Capture the cell that displays the provided text and extract its [x, y] central coordinate. 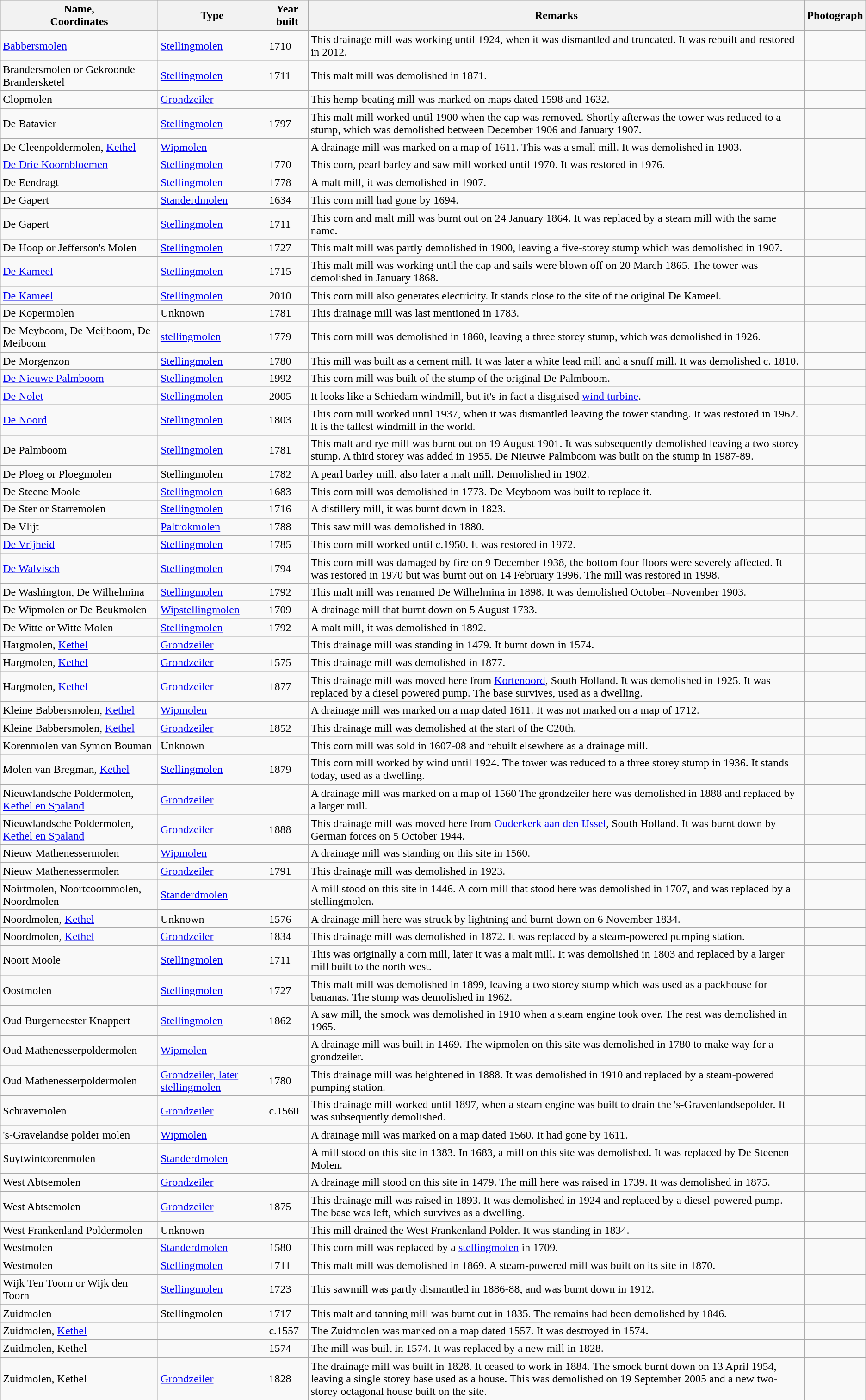
1716 [287, 509]
1782 [287, 474]
This corn mill was built of the stump of the original De Palmboom. [556, 379]
This malt mill was demolished in 1869. A steam-powered mill was built on its site in 1870. [556, 1265]
Year built [287, 16]
This drainage mill was standing in 1479. It burnt down in 1574. [556, 645]
De Cleenpoldermolen, Kethel [80, 147]
De Kopermolen [80, 313]
This saw mill was demolished in 1880. [556, 527]
This corn mill had gone by 1694. [556, 200]
A drainage mill stood on this site in 1479. The mill here was raised in 1739. It was demolished in 1875. [556, 1182]
Suytwintcorenmolen [80, 1159]
This drainage mill was last mentioned in 1783. [556, 313]
Noort Moole [80, 960]
1797 [287, 123]
De Batavier [80, 123]
1709 [287, 610]
1992 [287, 379]
Photograph [835, 16]
A pearl barley mill, also later a malt mill. Demolished in 1902. [556, 474]
De Vrijheid [80, 544]
2010 [287, 296]
It looks like a Schiedam windmill, but it's in fact a disguised wind turbine. [556, 396]
Noirtmolen, Noortcoornmolen, Noordmolen [80, 895]
A drainage mill that burnt down on 5 August 1733. [556, 610]
De Nolet [80, 396]
1785 [287, 544]
De Steene Moole [80, 492]
This corn mill worked by wind until 1924. The tower was reduced to a three storey stump in 1936. It stands today, used as a dwelling. [556, 769]
This corn mill was sold in 1607-08 and rebuilt elsewhere as a drainage mill. [556, 746]
A drainage mill was marked on a map of 1560 The grondzeiler here was demolished in 1888 and replaced by a larger mill. [556, 800]
1576 [287, 919]
1717 [287, 1313]
2005 [287, 396]
This malt mill was demolished in 1871. [556, 76]
This malt mill was partly demolished in 1900, leaving a five-storey stump which was demolished in 1907. [556, 248]
De Nieuwe Palmboom [80, 379]
1683 [287, 492]
This malt mill was demolished in 1899, leaving a two storey stump which was used as a packhouse for bananas. The stump was demolished in 1962. [556, 990]
1710 [287, 45]
Zuidmolen [80, 1313]
De Eendragt [80, 182]
Paltrokmolen [212, 527]
The mill was built in 1574. It was replaced by a new mill in 1828. [556, 1348]
1575 [287, 663]
1852 [287, 728]
Brandersmolen or Gekroonde Brandersketel [80, 76]
1803 [287, 420]
1723 [287, 1289]
De Noord [80, 420]
A saw mill, the smock was demolished in 1910 when a steam engine took over. The rest was demolished in 1965. [556, 1021]
Type [212, 16]
A drainage mill here was struck by lightning and burnt down on 6 November 1834. [556, 919]
This malt mill was working until the cap and sails were blown off on 20 March 1865. The tower was demolished in January 1868. [556, 271]
De Morgenzon [80, 361]
De Meyboom, De Meijboom, De Meiboom [80, 337]
A drainage mill was marked on a map dated 1560. It had gone by 1611. [556, 1135]
This corn mill worked until c.1950. It was restored in 1972. [556, 544]
1574 [287, 1348]
Babbersmolen [80, 45]
This drainage mill worked until 1897, when a steam engine was built to drain the 's-Gravenlandsepolder. It was subsequently demolished. [556, 1111]
1834 [287, 936]
This corn mill was demolished in 1860, leaving a three storey stump, which was demolished in 1926. [556, 337]
De Wipmolen or De Beukmolen [80, 610]
De Drie Koornbloemen [80, 165]
Name,Coordinates [80, 16]
This malt mill was renamed De Wilhelmina in 1898. It was demolished October–November 1903. [556, 592]
De Hoop or Jefferson's Molen [80, 248]
1778 [287, 182]
A distillery mill, it was burnt down in 1823. [556, 509]
De Walvisch [80, 568]
This mill drained the West Frankenland Polder. It was standing in 1834. [556, 1230]
This drainage mill was demolished in 1877. [556, 663]
A malt mill, it was demolished in 1907. [556, 182]
1888 [287, 829]
's-Gravelandse polder molen [80, 1135]
This drainage mill was moved here from Ouderkerk aan den IJssel, South Holland. It was burnt down by German forces on 5 October 1944. [556, 829]
This was originally a corn mill, later it was a malt mill. It was demolished in 1803 and replaced by a larger mill built to the north west. [556, 960]
1862 [287, 1021]
West Frankenland Poldermolen [80, 1230]
Korenmolen van Symon Bouman [80, 746]
Wipstellingmolen [212, 610]
1580 [287, 1248]
A drainage mill was marked on a map of 1611. This was a small mill. It was demolished in 1903. [556, 147]
Clopmolen [80, 100]
De Vlijt [80, 527]
1634 [287, 200]
Oud Burgemeester Knappert [80, 1021]
c.1560 [287, 1111]
Remarks [556, 16]
This corn mill was replaced by a stellingmolen in 1709. [556, 1248]
Wijk Ten Toorn or Wijk den Toorn [80, 1289]
This corn, pearl barley and saw mill worked until 1970. It was restored in 1976. [556, 165]
The Zuidmolen was marked on a map dated 1557. It was destroyed in 1574. [556, 1331]
De Ster or Starremolen [80, 509]
1877 [287, 687]
Grondzeiler, later stellingmolen [212, 1081]
1879 [287, 769]
1794 [287, 568]
This drainage mill was demolished at the start of the C20th. [556, 728]
A drainage mill was standing on this site in 1560. [556, 853]
A drainage mill was built in 1469. The wipmolen on this site was demolished in 1780 to make way for a grondzeiler. [556, 1051]
This drainage mill was demolished in 1872. It was replaced by a steam-powered pumping station. [556, 936]
This corn and malt mill was burnt out on 24 January 1864. It was replaced by a steam mill with the same name. [556, 224]
1715 [287, 271]
This mill was built as a cement mill. It was later a white lead mill and a snuff mill. It was demolished c. 1810. [556, 361]
This corn mill was demolished in 1773. De Meyboom was built to replace it. [556, 492]
This corn mill also generates electricity. It stands close to the site of the original De Kameel. [556, 296]
This drainage mill was working until 1924, when it was dismantled and truncated. It was rebuilt and restored in 2012. [556, 45]
De Palmboom [80, 450]
This sawmill was partly dismantled in 1886-88, and was burnt down in 1912. [556, 1289]
Oostmolen [80, 990]
De Witte or Witte Molen [80, 627]
Schravemolen [80, 1111]
This malt and tanning mill was burnt out in 1835. The remains had been demolished by 1846. [556, 1313]
A malt mill, it was demolished in 1892. [556, 627]
This drainage mill was heightened in 1888. It was demolished in 1910 and replaced by a steam-powered pumping station. [556, 1081]
1770 [287, 165]
De Ploeg or Ploegmolen [80, 474]
1875 [287, 1206]
Molen van Bregman, Kethel [80, 769]
A mill stood on this site in 1383. In 1683, a mill on this site was demolished. It was replaced by De Steenen Molen. [556, 1159]
stellingmolen [212, 337]
De Washington, De Wilhelmina [80, 592]
c.1557 [287, 1331]
A drainage mill was marked on a map dated 1611. It was not marked on a map of 1712. [556, 710]
This drainage mill was demolished in 1923. [556, 871]
1828 [287, 1378]
1779 [287, 337]
A mill stood on this site in 1446. A corn mill that stood here was demolished in 1707, and was replaced by a stellingmolen. [556, 895]
1791 [287, 871]
1788 [287, 527]
This hemp-beating mill was marked on maps dated 1598 and 1632. [556, 100]
